For the text-containing cell, return its midpoint in (X, Y) coordinate format. 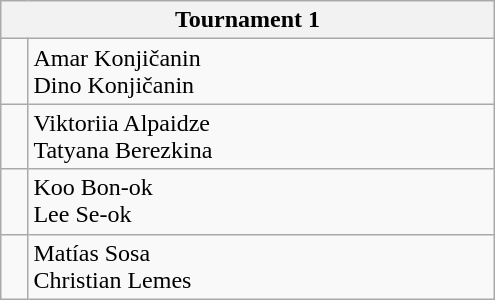
Amar KonjičaninDino Konjičanin (261, 72)
Matías SosaChristian Lemes (261, 266)
Koo Bon-okLee Se-ok (261, 202)
Tournament 1 (248, 20)
Viktoriia AlpaidzeTatyana Berezkina (261, 136)
